Return (X, Y) of the center of cell containing provided text 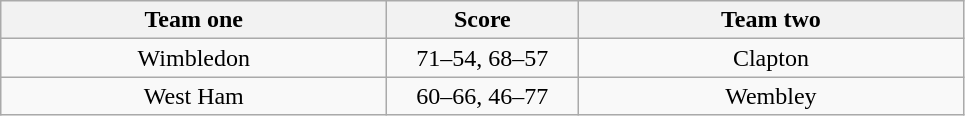
Wimbledon (194, 58)
Score (482, 20)
Clapton (771, 58)
60–66, 46–77 (482, 96)
Team one (194, 20)
West Ham (194, 96)
Wembley (771, 96)
71–54, 68–57 (482, 58)
Team two (771, 20)
